Find where the given text appears and provide that cell's center as [x, y] coordinate. 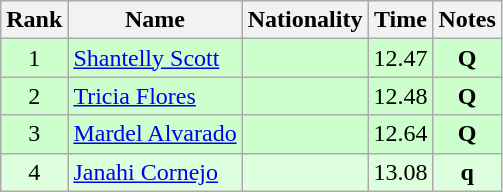
Time [400, 20]
Shantelly Scott [155, 58]
1 [34, 58]
q [467, 172]
12.48 [400, 96]
Tricia Flores [155, 96]
12.47 [400, 58]
13.08 [400, 172]
3 [34, 134]
4 [34, 172]
Mardel Alvarado [155, 134]
Rank [34, 20]
Notes [467, 20]
12.64 [400, 134]
Janahi Cornejo [155, 172]
Nationality [305, 20]
Name [155, 20]
2 [34, 96]
